Extract the [x, y] coordinate from the center of the cell holding the provided text.  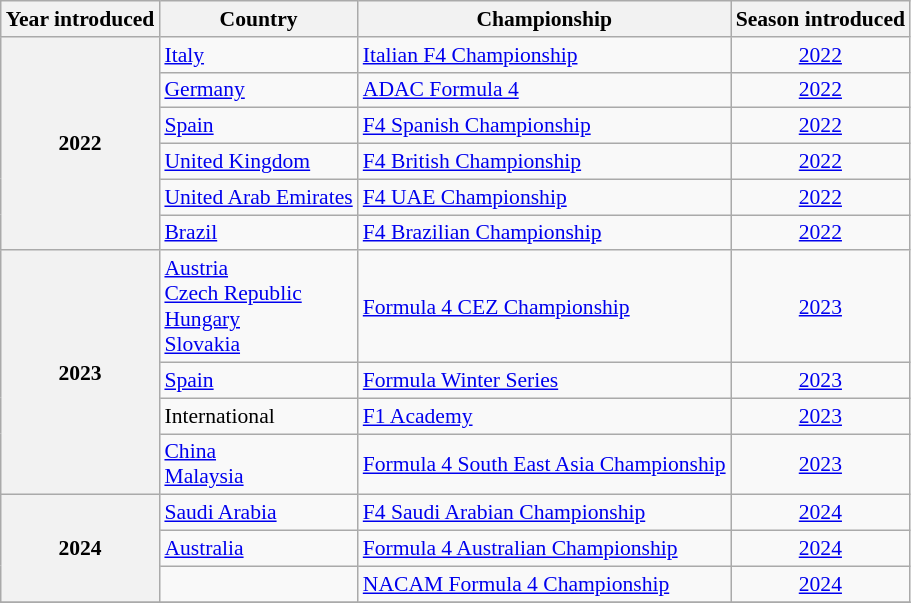
Germany [258, 90]
F4 UAE Championship [544, 197]
United Kingdom [258, 162]
Championship [544, 19]
Formula Winter Series [544, 381]
Formula 4 South East Asia Championship [544, 464]
Italian F4 Championship [544, 55]
Brazil [258, 233]
Season introduced [820, 19]
China Malaysia [258, 464]
United Arab Emirates [258, 197]
NACAM Formula 4 Championship [544, 584]
Australia [258, 549]
Saudi Arabia [258, 513]
Country [258, 19]
International [258, 416]
Formula 4 Australian Championship [544, 549]
F4 British Championship [544, 162]
F4 Spanish Championship [544, 126]
F4 Saudi Arabian Championship [544, 513]
Formula 4 CEZ Championship [544, 307]
Austria Czech Republic Hungary Slovakia [258, 307]
F4 Brazilian Championship [544, 233]
ADAC Formula 4 [544, 90]
F1 Academy [544, 416]
Italy [258, 55]
Year introduced [80, 19]
